Output the [X, Y] coordinate of the center of the cell containing the given text.  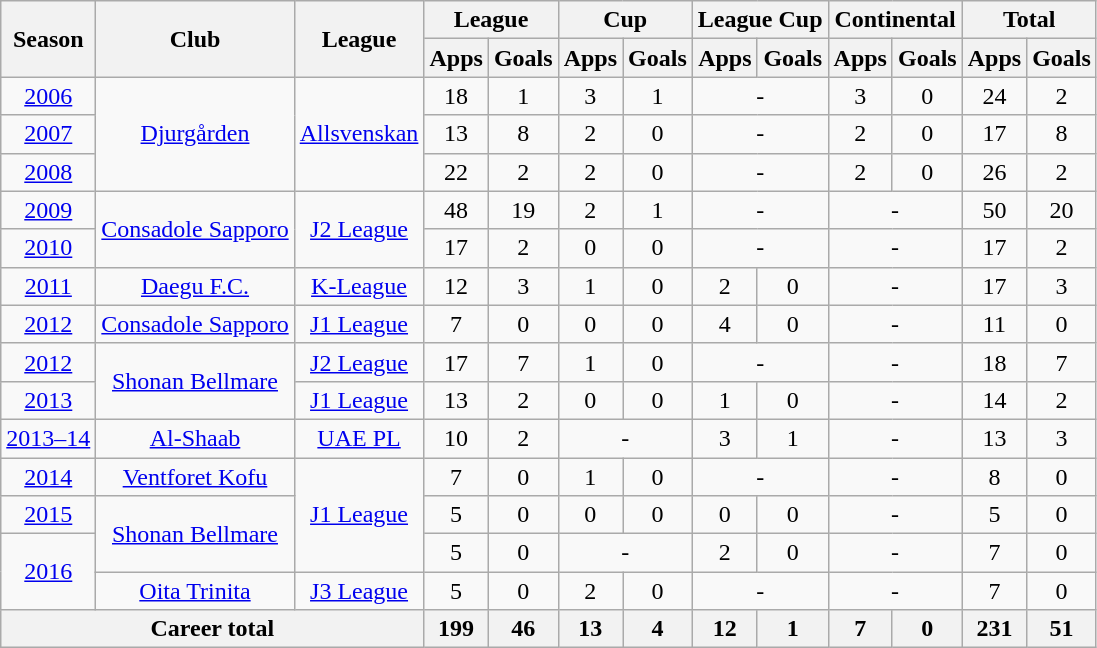
2011 [48, 286]
Cup [625, 20]
J3 League [359, 591]
2016 [48, 572]
19 [523, 210]
2008 [48, 172]
Ventforet Kofu [195, 477]
Allsvenskan [359, 134]
199 [456, 629]
2013–14 [48, 438]
K-League [359, 286]
Career total [212, 629]
League Cup [760, 20]
10 [456, 438]
UAE PL [359, 438]
48 [456, 210]
Al-Shaab [195, 438]
Daegu F.C. [195, 286]
Club [195, 39]
24 [994, 96]
11 [994, 324]
Oita Trinita [195, 591]
Continental [895, 20]
2015 [48, 515]
50 [994, 210]
26 [994, 172]
2010 [48, 248]
Season [48, 39]
2013 [48, 400]
46 [523, 629]
231 [994, 629]
14 [994, 400]
51 [1062, 629]
2007 [48, 134]
Djurgården [195, 134]
Total [1029, 20]
22 [456, 172]
20 [1062, 210]
2014 [48, 477]
2009 [48, 210]
2006 [48, 96]
